Identify which cell holds the provided text, then report its [x, y] central coordinate. 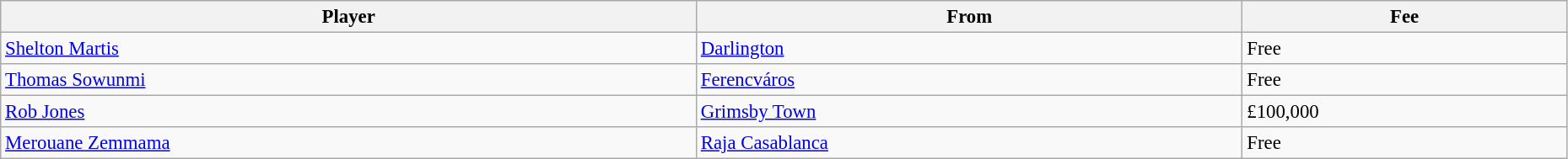
Merouane Zemmama [349, 143]
Raja Casablanca [970, 143]
Thomas Sowunmi [349, 80]
£100,000 [1404, 112]
Ferencváros [970, 80]
Darlington [970, 49]
Grimsby Town [970, 112]
Rob Jones [349, 112]
Player [349, 17]
From [970, 17]
Shelton Martis [349, 49]
Fee [1404, 17]
